Determine the (X, Y) coordinate at the center of the cell enclosing the given text.  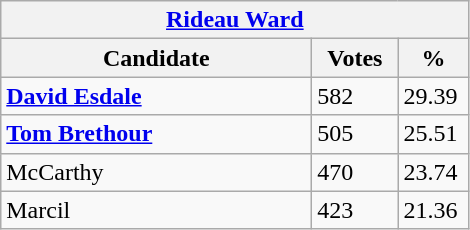
505 (355, 134)
423 (355, 210)
23.74 (434, 172)
McCarthy (156, 172)
582 (355, 96)
Votes (355, 58)
29.39 (434, 96)
470 (355, 172)
Marcil (156, 210)
David Esdale (156, 96)
Candidate (156, 58)
% (434, 58)
Rideau Ward (235, 20)
25.51 (434, 134)
21.36 (434, 210)
Tom Brethour (156, 134)
